Return the [X, Y] coordinate for the center point of the cell that contains the specified text.  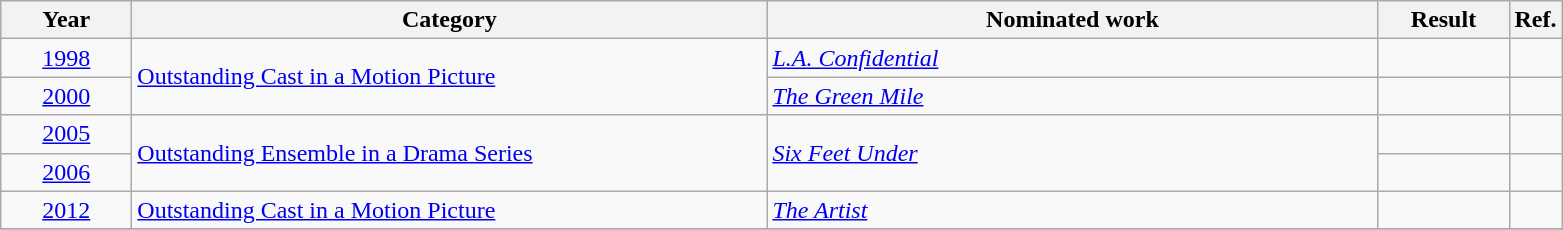
L.A. Confidential [1072, 58]
Result [1444, 20]
1998 [66, 58]
2012 [66, 210]
Category [450, 20]
2000 [66, 96]
Outstanding Ensemble in a Drama Series [450, 153]
Year [66, 20]
The Artist [1072, 210]
2006 [66, 172]
Ref. [1536, 20]
The Green Mile [1072, 96]
2005 [66, 134]
Nominated work [1072, 20]
Six Feet Under [1072, 153]
